Locate the cell with the specified text and output its (x, y) center coordinate. 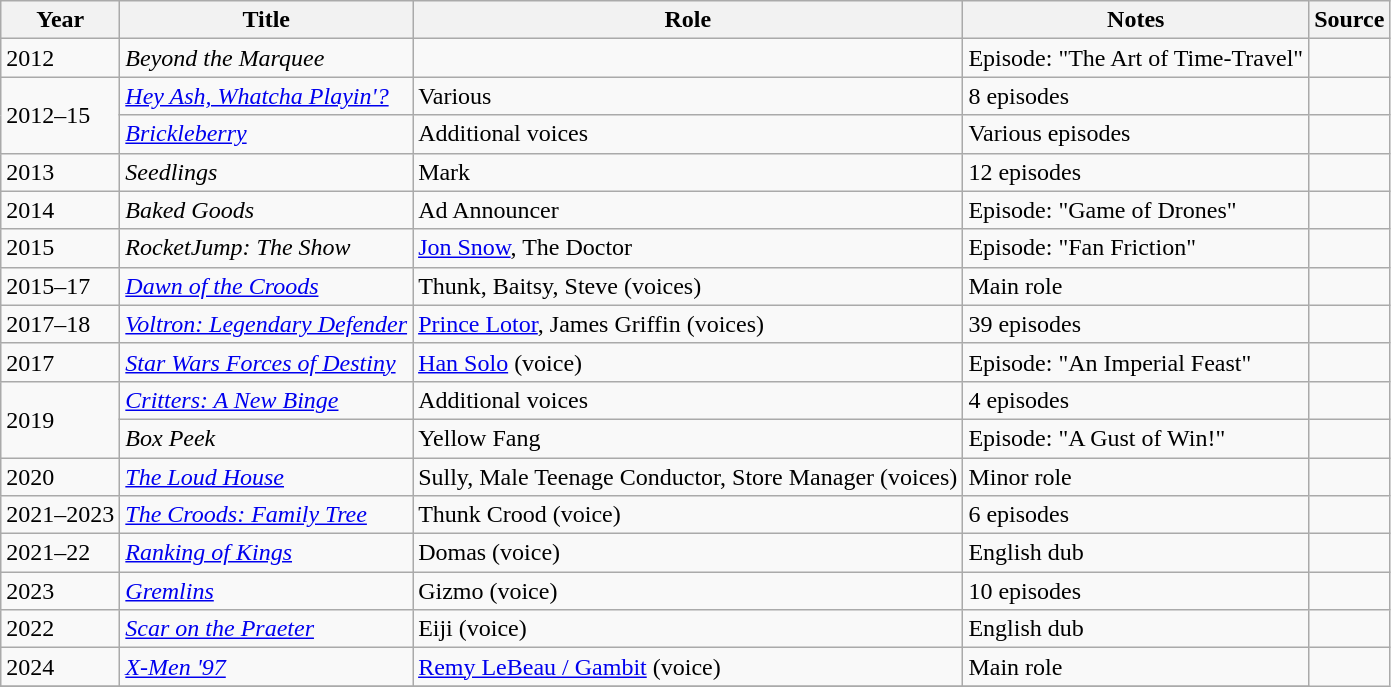
Prince Lotor, James Griffin (voices) (688, 324)
Sully, Male Teenage Conductor, Store Manager (voices) (688, 477)
6 episodes (1136, 515)
Domas (voice) (688, 553)
2017 (60, 362)
Gremlins (266, 591)
Beyond the Marquee (266, 58)
2014 (60, 210)
Mark (688, 172)
2012–15 (60, 115)
8 episodes (1136, 96)
10 episodes (1136, 591)
Star Wars Forces of Destiny (266, 362)
Scar on the Praeter (266, 629)
2015 (60, 248)
Seedlings (266, 172)
12 episodes (1136, 172)
The Loud House (266, 477)
Role (688, 20)
Jon Snow, The Doctor (688, 248)
Voltron: Legendary Defender (266, 324)
Source (1350, 20)
2015–17 (60, 286)
4 episodes (1136, 400)
Thunk Crood (voice) (688, 515)
2019 (60, 419)
2024 (60, 667)
Baked Goods (266, 210)
The Croods: Family Tree (266, 515)
2021–22 (60, 553)
Hey Ash, Whatcha Playin'? (266, 96)
Box Peek (266, 438)
2013 (60, 172)
2012 (60, 58)
Episode: "The Art of Time-Travel" (1136, 58)
Various (688, 96)
2023 (60, 591)
Remy LeBeau / Gambit (voice) (688, 667)
Title (266, 20)
Thunk, Baitsy, Steve (voices) (688, 286)
Han Solo (voice) (688, 362)
Minor role (1136, 477)
Brickleberry (266, 134)
RocketJump: The Show (266, 248)
Episode: "Game of Drones" (1136, 210)
2017–18 (60, 324)
Critters: A New Binge (266, 400)
39 episodes (1136, 324)
Episode: "A Gust of Win!" (1136, 438)
Various episodes (1136, 134)
Notes (1136, 20)
2020 (60, 477)
Eiji (voice) (688, 629)
Gizmo (voice) (688, 591)
Ranking of Kings (266, 553)
Ad Announcer (688, 210)
Yellow Fang (688, 438)
X-Men '97 (266, 667)
Dawn of the Croods (266, 286)
2021–2023 (60, 515)
2022 (60, 629)
Year (60, 20)
Episode: "An Imperial Feast" (1136, 362)
Episode: "Fan Friction" (1136, 248)
